Pinpoint the cell where the given text exists, returning its (x, y) midpoint coordinate. 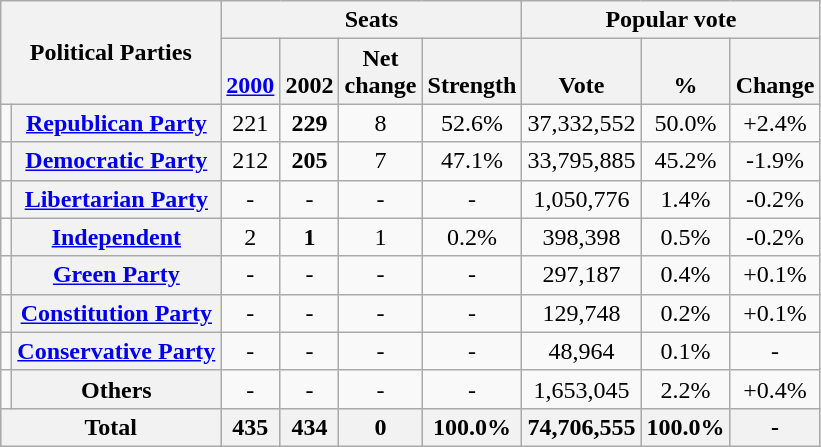
398,398 (582, 237)
Change (775, 72)
-1.9% (775, 161)
229 (310, 123)
33,795,885 (582, 161)
221 (250, 123)
52.6% (472, 123)
Netchange (380, 72)
Democratic Party (116, 161)
Constitution Party (116, 313)
434 (310, 427)
1,050,776 (582, 199)
1.4% (686, 199)
2.2% (686, 389)
Republican Party (116, 123)
Others (116, 389)
2000 (250, 72)
2002 (310, 72)
1,653,045 (582, 389)
0.5% (686, 237)
7 (380, 161)
% (686, 72)
435 (250, 427)
Total (111, 427)
0.1% (686, 351)
129,748 (582, 313)
8 (380, 123)
2 (250, 237)
Strength (472, 72)
Popular vote (671, 20)
37,332,552 (582, 123)
Libertarian Party (116, 199)
Conservative Party (116, 351)
212 (250, 161)
+0.4% (775, 389)
47.1% (472, 161)
297,187 (582, 275)
0.4% (686, 275)
74,706,555 (582, 427)
+2.4% (775, 123)
0 (380, 427)
Independent (116, 237)
Vote (582, 72)
Seats (372, 20)
45.2% (686, 161)
Green Party (116, 275)
48,964 (582, 351)
Political Parties (111, 52)
205 (310, 161)
50.0% (686, 123)
